Capture the cell that displays the provided text and extract its (X, Y) central coordinate. 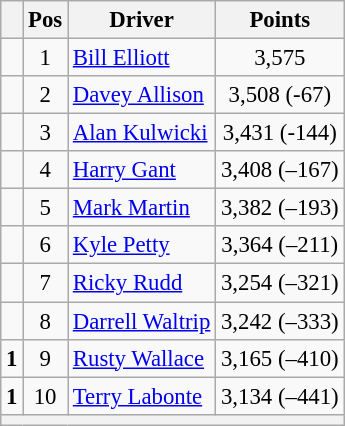
3,408 (–167) (280, 170)
Mark Martin (142, 208)
Alan Kulwicki (142, 133)
6 (46, 245)
3,364 (–211) (280, 245)
Darrell Waltrip (142, 321)
3,382 (–193) (280, 208)
3,165 (–410) (280, 358)
9 (46, 358)
3,431 (-144) (280, 133)
3,575 (280, 58)
10 (46, 396)
5 (46, 208)
Ricky Rudd (142, 283)
3,242 (–333) (280, 321)
Kyle Petty (142, 245)
Harry Gant (142, 170)
Terry Labonte (142, 396)
3,254 (–321) (280, 283)
Driver (142, 20)
Points (280, 20)
4 (46, 170)
3,134 (–441) (280, 396)
3,508 (-67) (280, 95)
Bill Elliott (142, 58)
8 (46, 321)
Rusty Wallace (142, 358)
3 (46, 133)
2 (46, 95)
7 (46, 283)
Davey Allison (142, 95)
Pos (46, 20)
